Find where the given text appears and provide that cell's center as (x, y) coordinate. 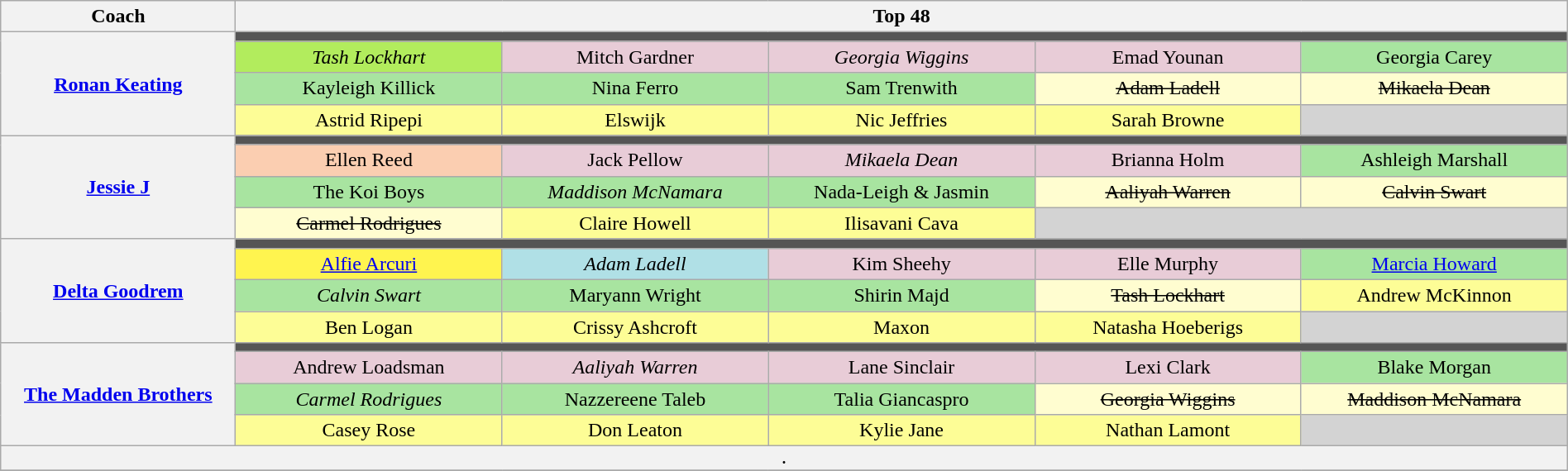
Lexi Clark (1168, 368)
Sarah Browne (1168, 120)
Shirin Majd (901, 295)
Emad Younan (1168, 57)
Ronan Keating (118, 84)
Lane Sinclair (901, 368)
Talia Giancaspro (901, 399)
Nic Jeffries (901, 120)
Ashleigh Marshall (1434, 160)
Coach (118, 17)
Astrid Ripepi (369, 120)
Jack Pellow (635, 160)
Nada-Leigh & Jasmin (901, 192)
Blake Morgan (1434, 368)
Jessie J (118, 187)
Top 48 (901, 17)
Andrew Loadsman (369, 368)
Ben Logan (369, 326)
Mitch Gardner (635, 57)
Crissy Ashcroft (635, 326)
Georgia Carey (1434, 57)
Sam Trenwith (901, 88)
Ellen Reed (369, 160)
Brianna Holm (1168, 160)
The Madden Brothers (118, 395)
. (784, 459)
The Koi Boys (369, 192)
Maryann Wright (635, 295)
Ilisavani Cava (901, 223)
Kylie Jane (901, 431)
Andrew McKinnon (1434, 295)
Nazzereene Taleb (635, 399)
Don Leaton (635, 431)
Marcia Howard (1434, 264)
Casey Rose (369, 431)
Kim Sheehy (901, 264)
Nathan Lamont (1168, 431)
Nina Ferro (635, 88)
Elle Murphy (1168, 264)
Delta Goodrem (118, 291)
Alfie Arcuri (369, 264)
Kayleigh Killick (369, 88)
Natasha Hoeberigs (1168, 326)
Claire Howell (635, 223)
Maxon (901, 326)
Elswijk (635, 120)
